Return [X, Y] of the center of cell containing provided text 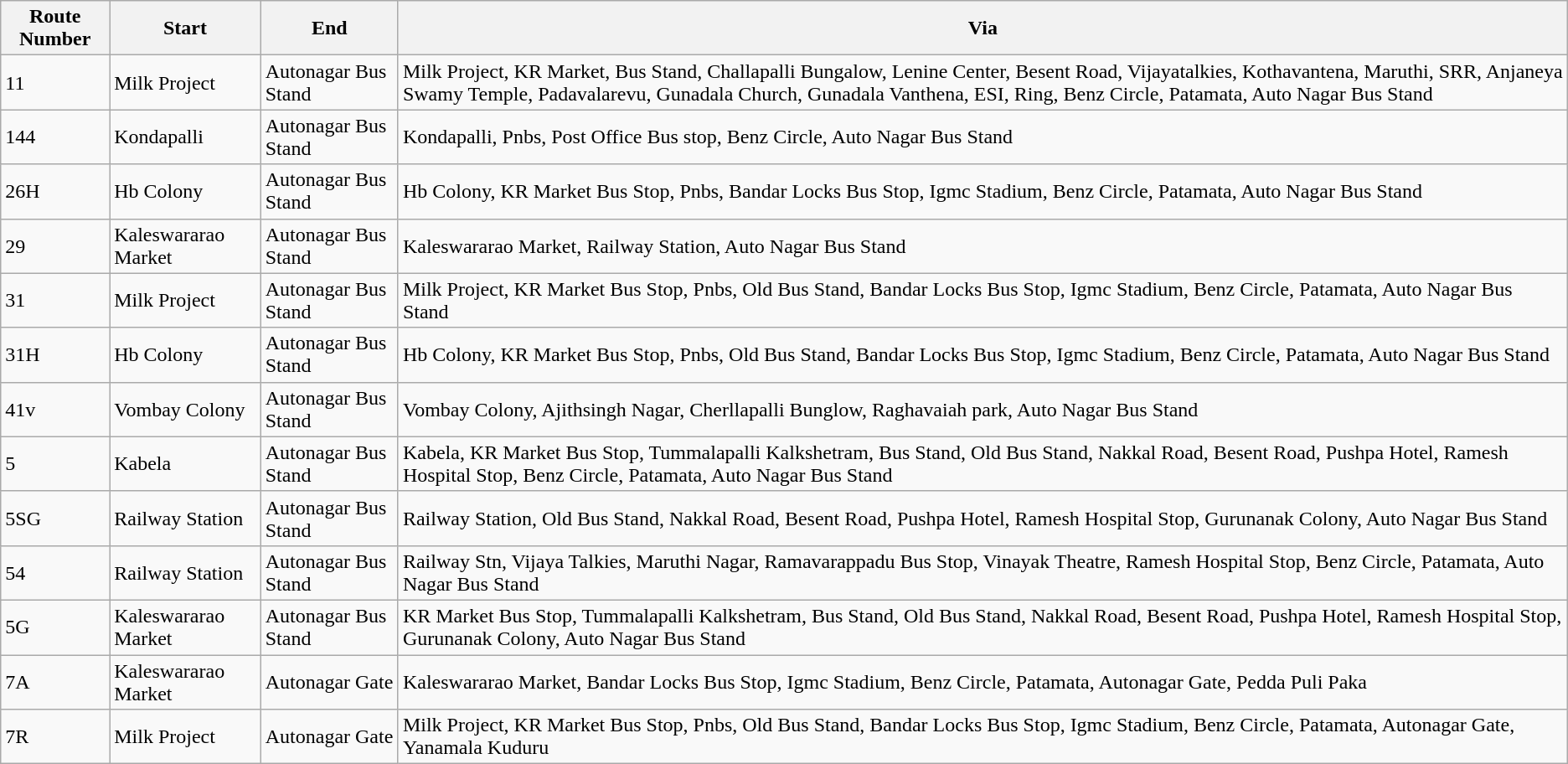
Kondapalli, Pnbs, Post Office Bus stop, Benz Circle, Auto Nagar Bus Stand [983, 137]
7R [55, 737]
Milk Project, KR Market Bus Stop, Pnbs, Old Bus Stand, Bandar Locks Bus Stop, Igmc Stadium, Benz Circle, Patamata, Autonagar Gate, Yanamala Kuduru [983, 737]
11 [55, 82]
Start [186, 28]
5G [55, 627]
Vombay Colony, Ajithsingh Nagar, Cherllapalli Bunglow, Raghavaiah park, Auto Nagar Bus Stand [983, 409]
29 [55, 246]
Vombay Colony [186, 409]
End [329, 28]
54 [55, 573]
Kaleswararao Market, Railway Station, Auto Nagar Bus Stand [983, 246]
5SG [55, 518]
Kaleswararao Market, Bandar Locks Bus Stop, Igmc Stadium, Benz Circle, Patamata, Autonagar Gate, Pedda Puli Paka [983, 682]
Kondapalli [186, 137]
Kabela [186, 464]
5 [55, 464]
31 [55, 300]
26H [55, 191]
7A [55, 682]
144 [55, 137]
31H [55, 355]
Milk Project, KR Market Bus Stop, Pnbs, Old Bus Stand, Bandar Locks Bus Stop, Igmc Stadium, Benz Circle, Patamata, Auto Nagar Bus Stand [983, 300]
Railway Station, Old Bus Stand, Nakkal Road, Besent Road, Pushpa Hotel, Ramesh Hospital Stop, Gurunanak Colony, Auto Nagar Bus Stand [983, 518]
41v [55, 409]
Via [983, 28]
Hb Colony, KR Market Bus Stop, Pnbs, Old Bus Stand, Bandar Locks Bus Stop, Igmc Stadium, Benz Circle, Patamata, Auto Nagar Bus Stand [983, 355]
Hb Colony, KR Market Bus Stop, Pnbs, Bandar Locks Bus Stop, Igmc Stadium, Benz Circle, Patamata, Auto Nagar Bus Stand [983, 191]
Route Number [55, 28]
